Find where the given text appears and provide that cell's center as [x, y] coordinate. 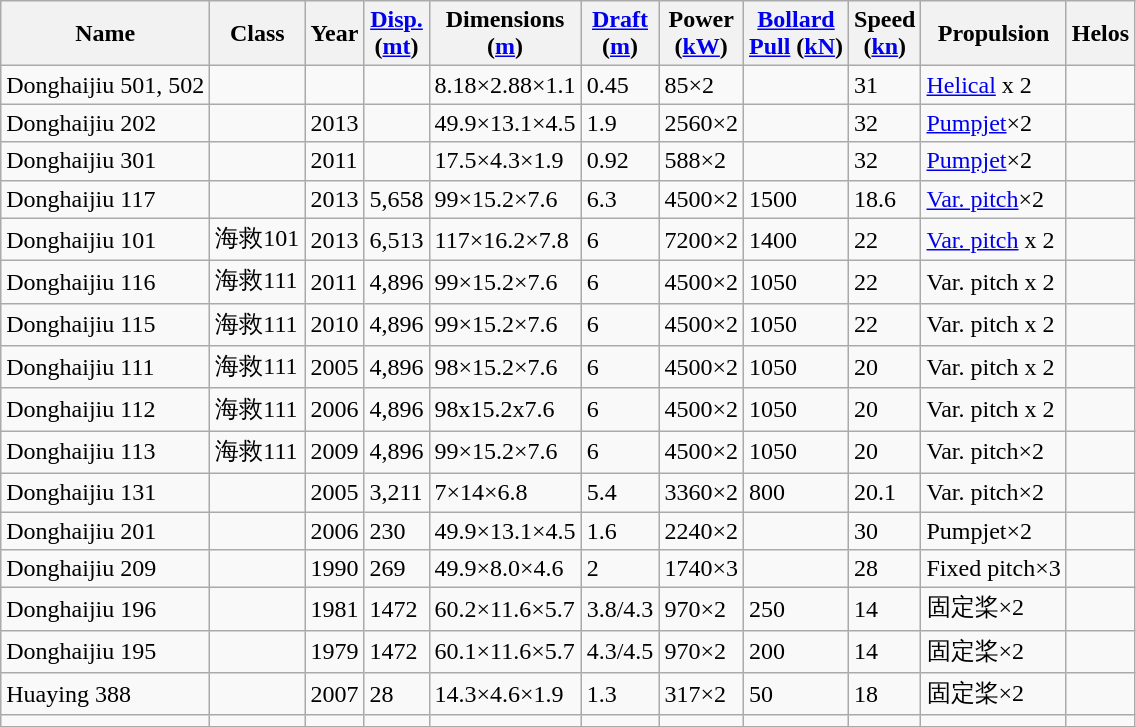
Speed(kn) [885, 34]
Propulsion [994, 34]
Donghaijiu 113 [106, 452]
Helical x 2 [994, 85]
3.8/4.3 [620, 610]
85×2 [702, 85]
2 [620, 569]
2240×2 [702, 531]
Fixed pitch×3 [994, 569]
1400 [796, 240]
317×2 [702, 694]
Name [106, 34]
7×14×6.8 [505, 492]
7200×2 [702, 240]
BollardPull (kN) [796, 34]
4.3/4.5 [620, 652]
0.92 [620, 161]
1990 [334, 569]
Donghaijiu 117 [106, 199]
Donghaijiu 501, 502 [106, 85]
Donghaijiu 209 [106, 569]
6.3 [620, 199]
1.3 [620, 694]
18 [885, 694]
17.5×4.3×1.9 [505, 161]
2010 [334, 324]
5,658 [396, 199]
98×15.2×7.6 [505, 368]
Draft(m) [620, 34]
Donghaijiu 301 [106, 161]
Donghaijiu 195 [106, 652]
Donghaijiu 111 [106, 368]
250 [796, 610]
Donghaijiu 201 [106, 531]
Power(kW) [702, 34]
3360×2 [702, 492]
31 [885, 85]
Huaying 388 [106, 694]
269 [396, 569]
8.18×2.88×1.1 [505, 85]
2007 [334, 694]
60.2×11.6×5.7 [505, 610]
Donghaijiu 196 [106, 610]
Class [258, 34]
1740×3 [702, 569]
1.9 [620, 123]
Helos [1100, 34]
20.1 [885, 492]
Donghaijiu 131 [106, 492]
6,513 [396, 240]
Disp.(mt) [396, 34]
1979 [334, 652]
0.45 [620, 85]
5.4 [620, 492]
588×2 [702, 161]
1500 [796, 199]
14.3×4.6×1.9 [505, 694]
18.6 [885, 199]
Dimensions(m) [505, 34]
1.6 [620, 531]
2009 [334, 452]
230 [396, 531]
200 [796, 652]
98x15.2x7.6 [505, 410]
49.9×8.0×4.6 [505, 569]
50 [796, 694]
Donghaijiu 115 [106, 324]
2560×2 [702, 123]
30 [885, 531]
Donghaijiu 202 [106, 123]
800 [796, 492]
1981 [334, 610]
117×16.2×7.8 [505, 240]
60.1×11.6×5.7 [505, 652]
Year [334, 34]
Donghaijiu 101 [106, 240]
Donghaijiu 116 [106, 282]
Donghaijiu 112 [106, 410]
3,211 [396, 492]
海救101 [258, 240]
